Detect which cell encompasses the target text, then output its [x, y] center coordinate. 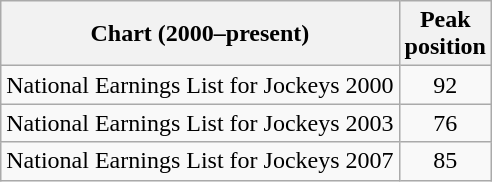
Chart (2000–present) [200, 34]
National Earnings List for Jockeys 2000 [200, 85]
National Earnings List for Jockeys 2007 [200, 161]
85 [445, 161]
76 [445, 123]
92 [445, 85]
Peakposition [445, 34]
National Earnings List for Jockeys 2003 [200, 123]
